Capture the cell that displays the provided text and extract its [X, Y] central coordinate. 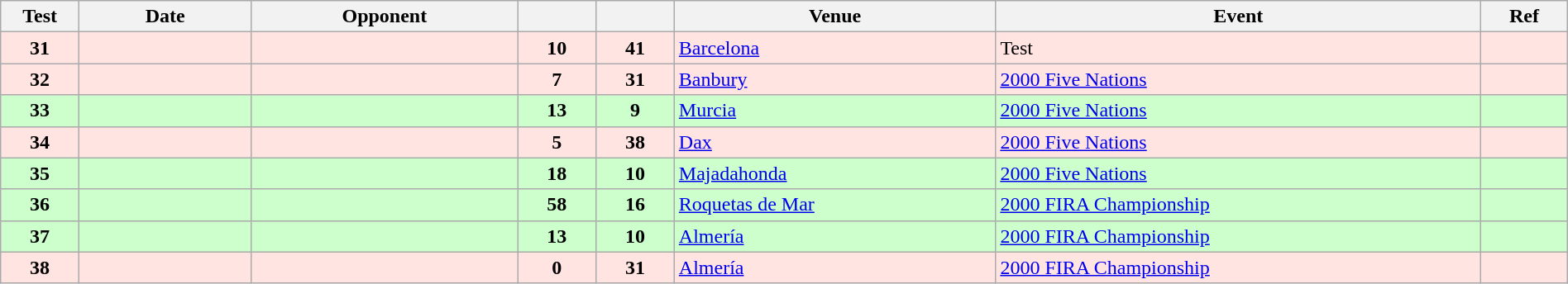
Banbury [835, 79]
58 [557, 205]
Event [1239, 17]
16 [635, 205]
Dax [835, 142]
33 [40, 111]
Majadahonda [835, 173]
9 [635, 111]
Barcelona [835, 48]
Murcia [835, 111]
41 [635, 48]
37 [40, 236]
18 [557, 173]
Opponent [385, 17]
32 [40, 79]
36 [40, 205]
34 [40, 142]
Venue [835, 17]
Roquetas de Mar [835, 205]
35 [40, 173]
0 [557, 267]
Ref [1524, 17]
7 [557, 79]
Date [165, 17]
5 [557, 142]
